Pinpoint the cell where the given text exists, returning its (x, y) midpoint coordinate. 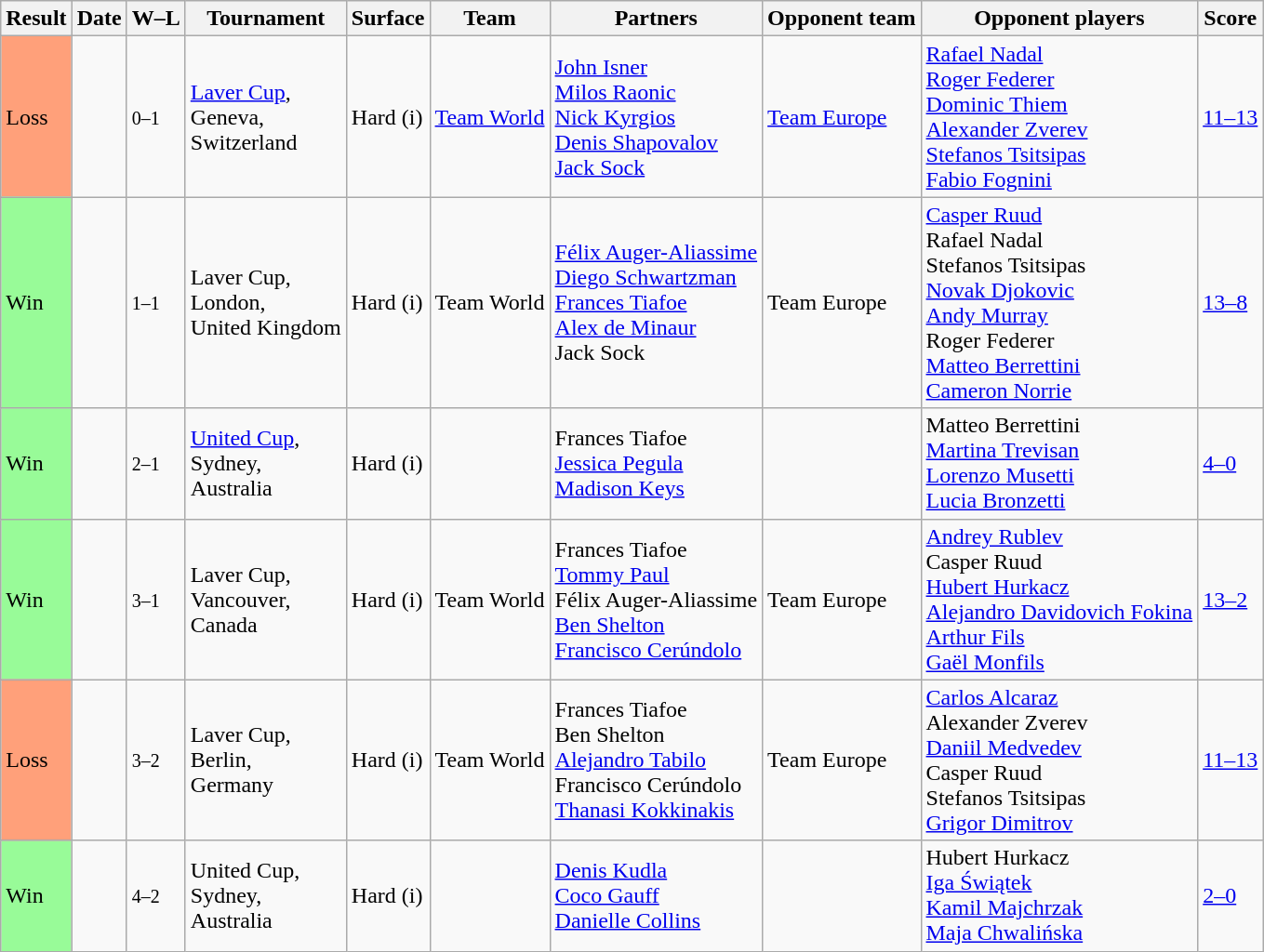
Frances TiafoeJessica PegulaMadison Keys (657, 463)
Laver Cup, Geneva, Switzerland (266, 117)
13–8 (1231, 303)
Partners (657, 19)
Laver Cup, Vancouver, Canada (266, 599)
3–2 (156, 760)
Score (1231, 19)
Team (489, 19)
Frances TiafoeBen SheltonAlejandro TabiloFrancisco CerúndoloThanasi Kokkinakis (657, 760)
Date (99, 19)
Laver Cup, London, United Kingdom (266, 303)
2–0 (1231, 896)
Opponent players (1059, 19)
Surface (388, 19)
4–0 (1231, 463)
John IsnerMilos RaonicNick KyrgiosDenis ShapovalovJack Sock (657, 117)
W–L (156, 19)
Rafael NadalRoger FedererDominic ThiemAlexander ZverevStefanos TsitsipasFabio Fognini (1059, 117)
Result (36, 19)
Matteo BerrettiniMartina TrevisanLorenzo MusettiLucia Bronzetti (1059, 463)
Opponent team (842, 19)
Casper RuudRafael NadalStefanos TsitsipasNovak DjokovicAndy MurrayRoger FedererMatteo BerrettiniCameron Norrie (1059, 303)
1–1 (156, 303)
Félix Auger-AliassimeDiego SchwartzmanFrances TiafoeAlex de MinaurJack Sock (657, 303)
13–2 (1231, 599)
Frances TiafoeTommy PaulFélix Auger-AliassimeBen SheltonFrancisco Cerúndolo (657, 599)
2–1 (156, 463)
Carlos AlcarazAlexander ZverevDaniil MedvedevCasper RuudStefanos TsitsipasGrigor Dimitrov (1059, 760)
3–1 (156, 599)
0–1 (156, 117)
Hubert HurkaczIga ŚwiątekKamil MajchrzakMaja Chwalińska (1059, 896)
Tournament (266, 19)
Andrey RublevCasper RuudHubert HurkaczAlejandro Davidovich FokinaArthur FilsGaël Monfils (1059, 599)
4–2 (156, 896)
Denis KudlaCoco GauffDanielle Collins (657, 896)
Laver Cup, Berlin, Germany (266, 760)
